For the text-containing cell, return its midpoint in [X, Y] coordinate format. 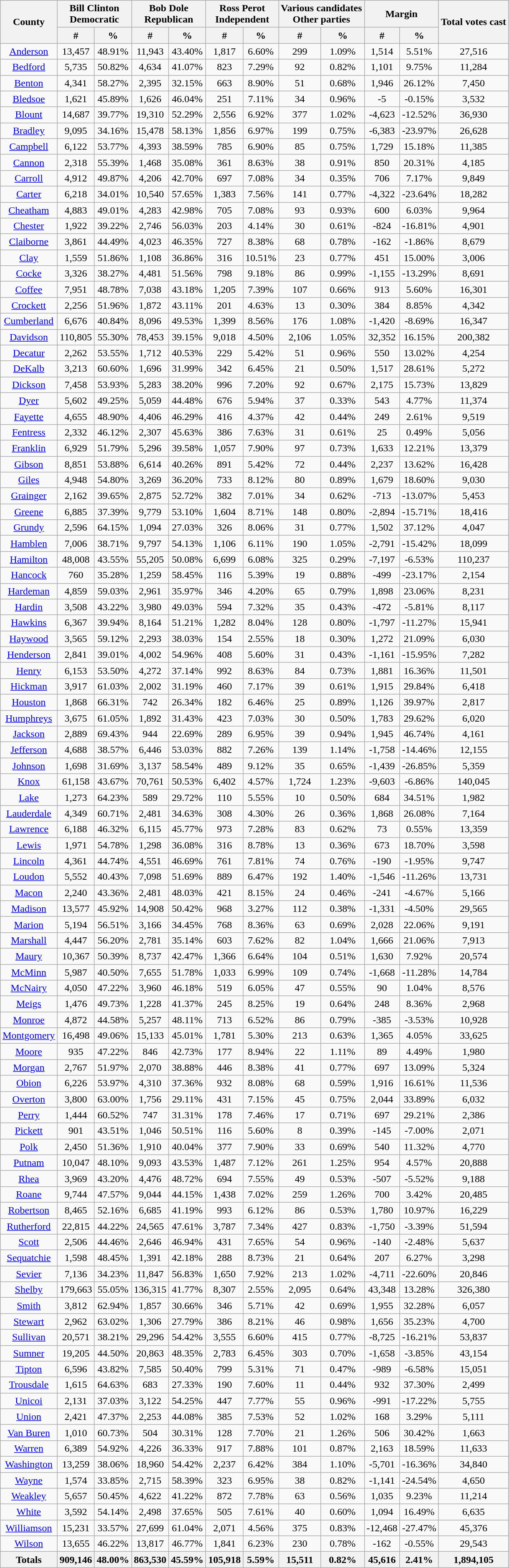
248 [382, 1004]
61.05% [113, 718]
2,962 [76, 1321]
4.56% [260, 1528]
53.97% [113, 1083]
288 [224, 1258]
37.30% [419, 1385]
8,117 [474, 607]
39.94% [113, 623]
505 [224, 1512]
51.96% [113, 305]
9,191 [474, 924]
7,913 [474, 940]
201 [224, 305]
49.01% [113, 210]
5,359 [474, 766]
0.71% [343, 1115]
4,272 [150, 670]
-1,668 [382, 972]
110 [224, 798]
Scott [29, 1242]
Pickett [29, 1131]
0.87% [343, 1448]
16.49% [419, 1512]
1,946 [382, 83]
382 [224, 496]
McMinn [29, 972]
4,883 [76, 210]
7.77% [260, 1401]
8.85% [419, 305]
761 [224, 861]
66.31% [113, 702]
Hamilton [29, 559]
Sullivan [29, 1337]
Various candidatesOther parties [322, 14]
550 [382, 353]
4,901 [474, 226]
78,453 [150, 337]
9.12% [260, 766]
326,380 [474, 1290]
53,837 [474, 1337]
2,028 [382, 924]
30.66% [187, 1306]
23.06% [419, 591]
46.04% [187, 99]
3,800 [76, 1099]
Rhea [29, 1178]
22 [300, 1052]
-14.46% [419, 750]
3,565 [76, 639]
3,555 [224, 1337]
39.77% [113, 115]
33.89% [419, 1099]
Macon [29, 893]
0.47% [343, 1369]
Morgan [29, 1067]
4,047 [474, 528]
5,166 [474, 893]
6.97% [260, 131]
74 [300, 861]
261 [300, 1163]
3.42% [419, 1194]
13.28% [419, 1290]
41.37% [187, 1004]
58.27% [113, 83]
-1,797 [382, 623]
Cumberland [29, 321]
Houston [29, 702]
11,943 [150, 51]
2,715 [150, 1480]
154 [224, 639]
251 [224, 99]
199 [300, 131]
6.11% [260, 544]
12,155 [474, 750]
-4,711 [382, 1274]
0.46% [343, 893]
20,846 [474, 1274]
54.92% [113, 1448]
1.23% [343, 782]
Davidson [29, 337]
7.65% [260, 1242]
742 [150, 702]
53.55% [113, 353]
Stewart [29, 1321]
6,153 [76, 670]
1,559 [76, 258]
46 [300, 1321]
50.42% [187, 909]
4,650 [474, 1480]
45.89% [113, 99]
4,161 [474, 734]
36,930 [474, 115]
38.88% [187, 1067]
-22.60% [419, 1274]
9,044 [150, 1194]
3.27% [260, 909]
18 [300, 639]
101 [300, 1448]
50.40% [187, 1369]
26,628 [474, 131]
8.06% [260, 528]
11,385 [474, 146]
6.46% [260, 702]
56.03% [187, 226]
-241 [382, 893]
35.28% [113, 575]
20,863 [150, 1353]
27,516 [474, 51]
1,615 [76, 1385]
58.54% [187, 766]
5,283 [150, 385]
15,133 [150, 1036]
423 [224, 718]
1,046 [150, 1131]
52 [300, 1417]
1,910 [150, 1147]
8,851 [76, 464]
49 [300, 1178]
0.56% [343, 1496]
5.51% [419, 51]
2,783 [224, 1353]
7,585 [150, 1369]
45 [300, 1099]
34.01% [113, 194]
-1,439 [382, 766]
2,332 [76, 432]
Fayette [29, 416]
3.29% [419, 1417]
-3.85% [419, 1353]
53.03% [187, 750]
8.12% [260, 480]
58.39% [187, 1480]
7.53% [260, 1417]
35.14% [187, 940]
-507 [382, 1178]
1.25% [343, 1163]
0.91% [343, 162]
39.58% [187, 448]
7,164 [474, 813]
DeKalb [29, 369]
7.26% [260, 750]
323 [224, 1480]
45,616 [382, 1560]
30.31% [187, 1432]
Moore [29, 1052]
1,391 [150, 1258]
5.31% [260, 1369]
5.59% [260, 1560]
6.03% [419, 210]
-190 [382, 861]
1,106 [224, 544]
901 [76, 1131]
Coffee [29, 289]
-6.53% [419, 559]
Bradley [29, 131]
663 [224, 83]
38.21% [113, 1337]
3,969 [76, 1178]
8,576 [474, 988]
1,126 [382, 702]
15.73% [419, 385]
43.67% [113, 782]
0.98% [343, 1321]
13,829 [474, 385]
1,517 [382, 369]
6.05% [260, 988]
4,254 [474, 353]
-7,197 [382, 559]
60.60% [113, 369]
64.63% [113, 1385]
540 [382, 1147]
1,781 [224, 1036]
913 [382, 289]
6,188 [76, 829]
2,450 [76, 1147]
5,453 [474, 496]
39.65% [113, 496]
9,797 [150, 544]
4,023 [150, 242]
19,310 [150, 115]
-4,623 [382, 115]
1,383 [224, 194]
43.40% [187, 51]
Bedford [29, 67]
1,857 [150, 1306]
60.71% [113, 813]
259 [300, 1194]
0.94% [343, 734]
6,218 [76, 194]
10 [300, 798]
4,050 [76, 988]
18.59% [419, 1448]
5,059 [150, 400]
889 [224, 877]
34.23% [113, 1274]
2,767 [76, 1067]
179,663 [76, 1290]
705 [224, 210]
3,980 [150, 607]
-4.50% [419, 909]
9,188 [474, 1178]
37.12% [419, 528]
18,960 [150, 1464]
1,108 [150, 258]
6.47% [260, 877]
935 [76, 1052]
10,047 [76, 1163]
-12.52% [419, 115]
1,698 [76, 766]
3,166 [150, 924]
34.51% [419, 798]
4,226 [150, 1448]
6,446 [150, 750]
41.77% [187, 1290]
-1,758 [382, 750]
46.69% [187, 861]
7.60% [260, 1385]
11,536 [474, 1083]
1,282 [224, 623]
9,030 [474, 480]
Lewis [29, 845]
82 [300, 940]
207 [382, 1258]
1,915 [382, 686]
Jefferson [29, 750]
798 [224, 274]
973 [224, 829]
9,744 [76, 1194]
1.11% [343, 1052]
2,175 [382, 385]
136,315 [150, 1290]
10,540 [150, 194]
48.03% [187, 893]
63.02% [113, 1321]
1,298 [150, 845]
-1,155 [382, 274]
-1,420 [382, 321]
29.21% [419, 1115]
4,185 [474, 162]
36.33% [187, 1448]
-4,322 [382, 194]
1,633 [382, 448]
-472 [382, 607]
Hardin [29, 607]
-16.36% [419, 1464]
7.62% [260, 940]
Wilson [29, 1544]
6.52% [260, 1020]
11.32% [419, 1147]
46.74% [419, 734]
71 [300, 1369]
44.49% [113, 242]
22.06% [419, 924]
39.15% [187, 337]
34,840 [474, 1464]
49.03% [187, 607]
-991 [382, 1401]
7.46% [260, 1115]
0.35% [343, 178]
2,070 [150, 1067]
7,458 [76, 385]
33.85% [113, 1480]
6,389 [76, 1448]
230 [300, 1544]
-5.81% [419, 607]
58.13% [187, 131]
38.71% [113, 544]
6,699 [224, 559]
6,596 [76, 1369]
5,657 [76, 1496]
90 [382, 988]
59.12% [113, 639]
29,296 [150, 1337]
863,530 [150, 1560]
203 [224, 226]
700 [382, 1194]
Lauderdale [29, 813]
27,699 [150, 1528]
-713 [382, 496]
6,929 [76, 448]
594 [224, 607]
-15.95% [419, 654]
0.51% [343, 956]
Johnson [29, 766]
5,735 [76, 67]
2,307 [150, 432]
11,374 [474, 400]
36.20% [187, 480]
4.37% [260, 416]
93 [300, 210]
4,361 [76, 861]
Williamson [29, 1528]
1,666 [382, 940]
45.77% [187, 829]
4,310 [150, 1083]
8.04% [260, 623]
Jackson [29, 734]
385 [224, 1417]
2,841 [76, 654]
Bob DoleRepublican [169, 14]
1.10% [343, 1464]
Lincoln [29, 861]
18,099 [474, 544]
Smith [29, 1306]
Van Buren [29, 1432]
43.55% [113, 559]
5.39% [260, 575]
18,282 [474, 194]
-13.29% [419, 274]
16,498 [76, 1036]
673 [382, 845]
56.51% [113, 924]
13,379 [474, 448]
421 [224, 893]
7.20% [260, 385]
83 [300, 829]
105,918 [224, 1560]
55.05% [113, 1290]
141 [300, 194]
2,163 [382, 1448]
408 [224, 654]
6,402 [224, 782]
2,746 [150, 226]
Knox [29, 782]
Putnam [29, 1163]
52.16% [113, 1210]
40.50% [113, 972]
6,676 [76, 321]
1,679 [382, 480]
-1,141 [382, 1480]
51.36% [113, 1147]
7,655 [150, 972]
4,700 [474, 1321]
24,565 [150, 1226]
-1.95% [419, 861]
182 [224, 702]
45.92% [113, 909]
50.08% [187, 559]
140,045 [474, 782]
13,655 [76, 1544]
Cheatham [29, 210]
49.73% [113, 1004]
289 [224, 734]
-1.86% [419, 242]
4,770 [474, 1147]
-23.97% [419, 131]
1.09% [343, 51]
Haywood [29, 639]
62.94% [113, 1306]
4.50% [260, 337]
1,892 [150, 718]
1,487 [224, 1163]
37.36% [187, 1083]
7,951 [76, 289]
303 [300, 1353]
8,679 [474, 242]
1,841 [224, 1544]
42.98% [187, 210]
-1,546 [382, 877]
11,501 [474, 670]
4.49% [419, 1052]
0.88% [343, 575]
42.47% [187, 956]
1,272 [382, 639]
760 [76, 575]
5,755 [474, 1401]
51.78% [187, 972]
1,502 [382, 528]
1,724 [300, 782]
1,898 [382, 591]
110,805 [76, 337]
54.80% [113, 480]
0.93% [343, 210]
55.39% [113, 162]
0.74% [343, 972]
-6,383 [382, 131]
-8,725 [382, 1337]
4,655 [76, 416]
29.72% [187, 798]
Sequatchie [29, 1258]
37.39% [113, 512]
850 [382, 162]
2,817 [474, 702]
Claiborne [29, 242]
325 [300, 559]
34.63% [187, 813]
Grainger [29, 496]
61.04% [187, 1528]
7.12% [260, 1163]
0.68% [343, 83]
Polk [29, 1147]
909,146 [76, 1560]
50.53% [187, 782]
Obion [29, 1083]
-6.86% [419, 782]
-3.53% [419, 1020]
Gibson [29, 464]
Blount [29, 115]
Henderson [29, 654]
7.32% [260, 607]
54.25% [187, 1401]
2,961 [150, 591]
15,231 [76, 1528]
178 [224, 1115]
8,096 [150, 321]
2,646 [150, 1242]
1,922 [76, 226]
4,283 [150, 210]
55,205 [150, 559]
694 [224, 1178]
4,551 [150, 861]
Bledsoe [29, 99]
11,214 [474, 1496]
6.42% [260, 1464]
104 [300, 956]
6.99% [260, 972]
46.94% [187, 1242]
0.59% [343, 1083]
31.69% [113, 766]
30.42% [419, 1432]
45.59% [187, 1560]
2,498 [150, 1512]
Unicoi [29, 1401]
361 [224, 162]
-5.52% [419, 1178]
489 [224, 766]
46.35% [187, 242]
80 [300, 480]
1,476 [76, 1004]
32,352 [382, 337]
38.27% [113, 274]
5,272 [474, 369]
4,002 [150, 654]
148 [300, 512]
799 [224, 1369]
15.00% [419, 258]
53.93% [113, 385]
6,685 [150, 1210]
14,784 [474, 972]
506 [382, 1432]
43,348 [382, 1290]
40.84% [113, 321]
Bill ClintonDemocratic [94, 14]
3,006 [474, 258]
4,859 [76, 591]
4,634 [150, 67]
-499 [382, 575]
-989 [382, 1369]
13,359 [474, 829]
713 [224, 1020]
15,051 [474, 1369]
1,696 [150, 369]
Trousdale [29, 1385]
460 [224, 686]
504 [150, 1432]
15,941 [474, 623]
192 [300, 877]
4.63% [260, 305]
8 [300, 1131]
5,987 [76, 972]
11,284 [474, 67]
Sevier [29, 1274]
31.99% [187, 369]
Union [29, 1417]
8.08% [260, 1083]
415 [300, 1337]
42.73% [187, 1052]
8.15% [260, 893]
5,257 [150, 1020]
58.45% [187, 575]
Maury [29, 956]
2,240 [76, 893]
5,056 [474, 432]
3,675 [76, 718]
-11.26% [419, 877]
1,650 [224, 1274]
Carroll [29, 178]
-1,331 [382, 909]
2,421 [76, 1417]
18.70% [419, 845]
1,945 [382, 734]
51.86% [113, 258]
46.29% [187, 416]
60.73% [113, 1432]
-11.28% [419, 972]
29.11% [187, 1099]
-1,161 [382, 654]
Montgomery [29, 1036]
342 [224, 369]
6.23% [260, 1544]
Dickson [29, 385]
5,111 [474, 1417]
8,164 [150, 623]
11 [300, 1385]
7,136 [76, 1274]
-4.67% [419, 893]
0.60% [343, 1512]
112 [300, 909]
1,468 [150, 162]
-26.85% [419, 766]
-16.21% [419, 1337]
4,948 [76, 480]
-140 [382, 1242]
10,367 [76, 956]
89 [382, 1052]
50.51% [187, 1131]
43.82% [113, 1369]
14,687 [76, 115]
6,122 [76, 146]
2,293 [150, 639]
61.03% [113, 686]
27.33% [187, 1385]
1,259 [150, 575]
70,761 [150, 782]
Hawkins [29, 623]
Warren [29, 1448]
5,637 [474, 1242]
52.72% [187, 496]
447 [224, 1401]
Rutherford [29, 1226]
3,861 [76, 242]
Marion [29, 924]
40.26% [187, 464]
41.19% [187, 1210]
139 [300, 750]
43.11% [187, 305]
1,033 [224, 972]
10.97% [419, 1210]
31.31% [187, 1115]
1.14% [343, 750]
6,020 [474, 718]
1,306 [150, 1321]
2.41% [419, 1560]
13,731 [474, 877]
20,485 [474, 1194]
Wayne [29, 1480]
107 [300, 289]
6.27% [419, 1258]
-23.17% [419, 575]
1,366 [224, 956]
Roane [29, 1194]
1,399 [224, 321]
0.99% [343, 274]
543 [382, 400]
45,376 [474, 1528]
1,894,105 [474, 1560]
446 [224, 1067]
0.65% [343, 766]
968 [224, 909]
48.00% [113, 1560]
43.20% [113, 1178]
20,888 [474, 1163]
-13.07% [419, 496]
7.29% [260, 67]
2,556 [224, 115]
34.16% [113, 131]
51.56% [187, 274]
29,565 [474, 909]
40 [300, 1512]
8.94% [260, 1052]
Ross PerotIndependent [242, 14]
-2.48% [419, 1242]
1,444 [76, 1115]
Sumner [29, 1353]
53.10% [187, 512]
26.12% [419, 83]
27.79% [187, 1321]
64.15% [113, 528]
13,259 [76, 1464]
46.12% [113, 432]
5.71% [260, 1306]
3,122 [150, 1401]
49.53% [187, 321]
Margin [401, 14]
36.86% [187, 258]
48.72% [187, 1178]
38.06% [113, 1464]
29.84% [419, 686]
Madison [29, 909]
6,885 [76, 512]
Shelby [29, 1290]
35.97% [187, 591]
65 [300, 591]
33 [300, 1147]
1,598 [76, 1258]
683 [150, 1385]
55 [300, 1401]
4,349 [76, 813]
1,980 [474, 1052]
4,206 [150, 178]
427 [300, 1226]
589 [150, 798]
50.82% [113, 67]
4,447 [76, 940]
16.36% [419, 670]
5,552 [76, 877]
3,269 [150, 480]
13.09% [419, 1067]
176 [300, 321]
49.87% [113, 178]
2,875 [150, 496]
15,478 [150, 131]
676 [224, 400]
2,499 [474, 1385]
69.43% [113, 734]
954 [382, 1163]
48.35% [187, 1353]
35.08% [187, 162]
7.70% [260, 1432]
9,095 [76, 131]
4,476 [150, 1178]
13,577 [76, 909]
882 [224, 750]
Crockett [29, 305]
15.18% [419, 146]
4.20% [260, 591]
38.03% [187, 639]
2,968 [474, 1004]
10,928 [474, 1020]
57.65% [187, 194]
-7.00% [419, 1131]
Washington [29, 1464]
Anderson [29, 51]
-3.39% [419, 1226]
168 [382, 1417]
33,625 [474, 1036]
5.30% [260, 1036]
2,253 [150, 1417]
-16.81% [419, 226]
8.25% [260, 1004]
53.50% [113, 670]
-5,701 [382, 1464]
44.46% [113, 1242]
Tipton [29, 1369]
3,917 [76, 686]
48.78% [113, 289]
229 [224, 353]
768 [224, 924]
32.15% [187, 83]
9,519 [474, 416]
23 [300, 258]
44.74% [113, 861]
-2,894 [382, 512]
-12,468 [382, 1528]
39.97% [419, 702]
7.28% [260, 829]
13,457 [76, 51]
38.57% [113, 750]
16,347 [474, 321]
-5 [382, 99]
-11.27% [419, 623]
1,574 [76, 1480]
54.78% [113, 845]
49.25% [113, 400]
48,008 [76, 559]
0.66% [343, 289]
1,856 [224, 131]
42.18% [187, 1258]
7.88% [260, 1448]
44.08% [187, 1417]
0.29% [343, 559]
6.92% [260, 115]
4,688 [76, 750]
7.55% [260, 1178]
20.31% [419, 162]
1.08% [343, 321]
2,596 [76, 528]
785 [224, 146]
Carter [29, 194]
63.00% [113, 1099]
1,604 [224, 512]
2,162 [76, 496]
Lake [29, 798]
53.88% [113, 464]
16,301 [474, 289]
-0.55% [419, 1544]
43.51% [113, 1131]
249 [382, 416]
46.18% [187, 988]
-385 [382, 1020]
-0.15% [419, 99]
55.30% [113, 337]
21.09% [419, 639]
Loudon [29, 877]
Greene [29, 512]
-1,750 [382, 1226]
22.69% [187, 734]
1.40% [343, 877]
Chester [29, 226]
706 [382, 178]
14,908 [150, 909]
7,098 [150, 877]
5,324 [474, 1067]
1,101 [382, 67]
7.61% [260, 1512]
-27.47% [419, 1528]
Perry [29, 1115]
4,341 [76, 83]
2.61% [419, 416]
2,506 [76, 1242]
20,574 [474, 956]
8,307 [224, 1290]
37.14% [187, 670]
1,663 [474, 1432]
299 [300, 51]
Hardeman [29, 591]
3,592 [76, 1512]
7.56% [260, 194]
51.69% [187, 877]
451 [382, 258]
7.63% [260, 432]
43.36% [113, 893]
2,106 [300, 337]
177 [224, 1052]
Weakley [29, 1496]
8.78% [260, 845]
7.02% [260, 1194]
Totals [29, 1560]
45.63% [187, 432]
6,367 [76, 623]
Franklin [29, 448]
1,712 [150, 353]
917 [224, 1448]
8.73% [260, 1258]
44.15% [187, 1194]
26.08% [419, 813]
891 [224, 464]
7.01% [260, 496]
7,282 [474, 654]
-17.22% [419, 1401]
0.70% [343, 1353]
110,237 [474, 559]
73 [382, 829]
51.21% [187, 623]
6,030 [474, 639]
245 [224, 1004]
Cannon [29, 162]
2,044 [382, 1099]
6,614 [150, 464]
56.20% [113, 940]
600 [382, 210]
5,194 [76, 924]
823 [224, 67]
56.83% [187, 1274]
72 [300, 464]
5.94% [260, 400]
747 [150, 1115]
29,543 [474, 1544]
0.67% [343, 385]
2,781 [150, 940]
Decatur [29, 353]
6,226 [76, 1083]
6.64% [260, 956]
38.20% [187, 385]
51.97% [113, 1067]
4.14% [260, 226]
48.45% [113, 1258]
8,737 [150, 956]
992 [224, 670]
Meigs [29, 1004]
37.03% [113, 1401]
4,342 [474, 305]
49.06% [113, 1036]
Giles [29, 480]
Fentress [29, 432]
8.56% [260, 321]
-824 [382, 226]
4,393 [150, 146]
1,756 [150, 1099]
40.53% [187, 353]
31.43% [187, 718]
996 [224, 385]
54.96% [187, 654]
2,131 [76, 1401]
51.79% [113, 448]
45.01% [187, 1036]
47.37% [113, 1417]
4,406 [150, 416]
54.13% [187, 544]
0.38% [343, 909]
Overton [29, 1099]
3,326 [76, 274]
8.90% [260, 83]
109 [300, 972]
16.15% [419, 337]
-23.64% [419, 194]
2,395 [150, 83]
10.51% [260, 258]
Clay [29, 258]
16.61% [419, 1083]
47.61% [187, 1226]
-24.54% [419, 1480]
38.59% [187, 146]
47.57% [113, 1194]
41.07% [187, 67]
18.60% [419, 480]
7.15% [260, 1099]
7.11% [260, 99]
White [29, 1512]
Grundy [29, 528]
11,847 [150, 1274]
20,571 [76, 1337]
46.32% [113, 829]
50.39% [113, 956]
9,964 [474, 210]
48.11% [187, 1020]
1,365 [382, 1036]
43.22% [113, 607]
Campbell [29, 146]
2,095 [300, 1290]
4.30% [260, 813]
375 [300, 1528]
-15.42% [419, 544]
4,912 [76, 178]
13,817 [150, 1544]
9.23% [419, 1496]
35.23% [419, 1321]
684 [382, 798]
993 [224, 1210]
26 [300, 813]
Marshall [29, 940]
1,783 [382, 718]
44.48% [187, 400]
0.33% [343, 400]
County [29, 22]
7,450 [474, 83]
3,532 [474, 99]
2,318 [76, 162]
43,154 [474, 1353]
5.55% [260, 798]
39.22% [113, 226]
8.71% [260, 512]
51,594 [474, 1226]
7.78% [260, 1496]
1,514 [382, 51]
3,787 [224, 1226]
846 [150, 1052]
1,881 [382, 670]
18,416 [474, 512]
6,057 [474, 1306]
3,213 [76, 369]
97 [300, 448]
7.81% [260, 861]
16,428 [474, 464]
7.03% [260, 718]
2,262 [76, 353]
3,137 [150, 766]
0.76% [343, 861]
McNairy [29, 988]
64.23% [113, 798]
Lawrence [29, 829]
0.39% [343, 1131]
1,621 [76, 99]
37 [300, 400]
2,154 [474, 575]
200,382 [474, 337]
8,691 [474, 274]
8,465 [76, 1210]
1,955 [382, 1306]
5,602 [76, 400]
40.04% [187, 1147]
40.43% [113, 877]
1,971 [76, 845]
54 [300, 1242]
53.77% [113, 146]
0.63% [343, 1036]
9,018 [224, 337]
12.21% [419, 448]
33.57% [113, 1528]
872 [224, 1496]
59.03% [113, 591]
-1,658 [382, 1353]
8.21% [260, 1321]
84 [300, 670]
944 [150, 734]
85 [300, 146]
Henry [29, 670]
1,228 [150, 1004]
-9,603 [382, 782]
6,032 [474, 1099]
603 [224, 940]
-145 [382, 1131]
416 [224, 416]
42.70% [187, 178]
60.52% [113, 1115]
16,229 [474, 1210]
11,633 [474, 1448]
0.49% [419, 432]
27.03% [187, 528]
47 [300, 988]
7.39% [260, 289]
Robertson [29, 1210]
2,002 [150, 686]
519 [224, 988]
4,622 [150, 1496]
41 [300, 1067]
19,205 [76, 1353]
41.22% [187, 1496]
1,780 [382, 1210]
9,747 [474, 861]
52.29% [187, 115]
1,205 [224, 289]
48.10% [113, 1163]
44.22% [113, 1226]
1,817 [224, 51]
21.06% [419, 940]
34.45% [187, 924]
7,006 [76, 544]
26.34% [187, 702]
48.91% [113, 51]
2,889 [76, 734]
48.90% [113, 416]
32.28% [419, 1306]
1,010 [76, 1432]
54.14% [113, 1512]
50.45% [113, 1496]
37.65% [187, 1512]
1,729 [382, 146]
22,815 [76, 1226]
Benton [29, 83]
3,508 [76, 607]
46.22% [113, 1544]
Hancock [29, 575]
3,960 [150, 988]
-8.69% [419, 321]
4.05% [419, 1036]
28.61% [419, 369]
1,872 [150, 305]
727 [224, 242]
308 [224, 813]
13.62% [419, 464]
Cocke [29, 274]
6,418 [474, 686]
44.58% [113, 1020]
17 [300, 1115]
1,656 [382, 1321]
7.34% [260, 1226]
326 [224, 528]
1,626 [150, 99]
Hamblen [29, 544]
1,035 [382, 1496]
4,481 [150, 274]
1,438 [224, 1194]
7,038 [150, 289]
4,872 [76, 1020]
9,779 [150, 512]
6.08% [260, 559]
9,093 [150, 1163]
3,812 [76, 1306]
Dyer [29, 400]
9.18% [260, 274]
1,273 [76, 798]
44.50% [113, 1353]
39.01% [113, 654]
2,386 [474, 1115]
46.77% [187, 1544]
9,849 [474, 178]
6,115 [150, 829]
4.77% [419, 400]
29.62% [419, 718]
61,158 [76, 782]
Hickman [29, 686]
2,256 [76, 305]
Humphreys [29, 718]
733 [224, 480]
36.08% [187, 845]
-2,791 [382, 544]
Monroe [29, 1020]
6.90% [260, 146]
Total votes cast [474, 22]
3,298 [474, 1258]
6,635 [474, 1512]
1,057 [224, 448]
13.02% [419, 353]
31.19% [187, 686]
1,630 [382, 956]
3,598 [474, 845]
6.12% [260, 1210]
-15.71% [419, 512]
-6.58% [419, 1369]
1,916 [382, 1083]
9.75% [419, 67]
43.53% [187, 1163]
24 [300, 893]
8,231 [474, 591]
15,511 [300, 1560]
5,296 [150, 448]
1,982 [474, 798]
43.18% [187, 289]
